Locate the cell with the specified text and output its (X, Y) center coordinate. 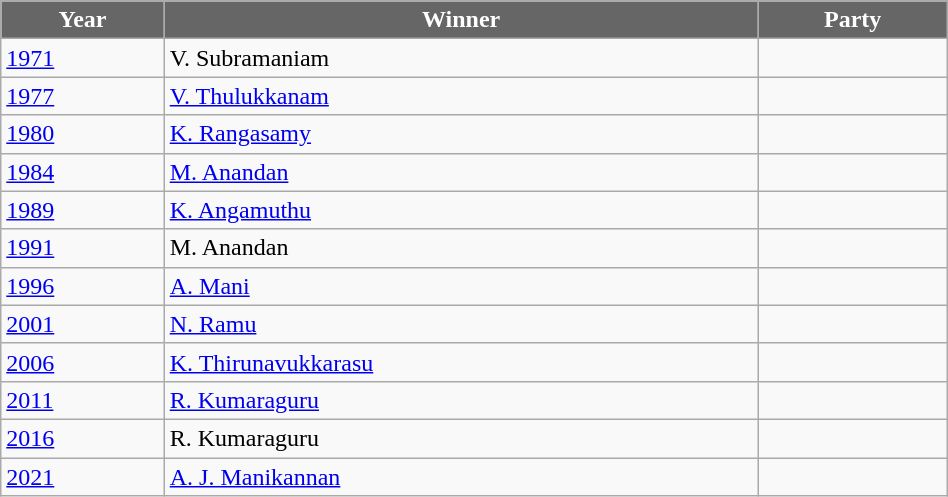
2006 (82, 362)
Winner (461, 20)
A. Mani (461, 286)
1984 (82, 172)
V. Thulukkanam (461, 96)
Year (82, 20)
K. Rangasamy (461, 134)
V. Subramaniam (461, 58)
2001 (82, 324)
1977 (82, 96)
2016 (82, 438)
K. Thirunavukkarasu (461, 362)
K. Angamuthu (461, 210)
1989 (82, 210)
1971 (82, 58)
1980 (82, 134)
2021 (82, 477)
Party (852, 20)
1991 (82, 248)
1996 (82, 286)
N. Ramu (461, 324)
2011 (82, 400)
A. J. Manikannan (461, 477)
